Identify which cell holds the provided text, then report its (x, y) central coordinate. 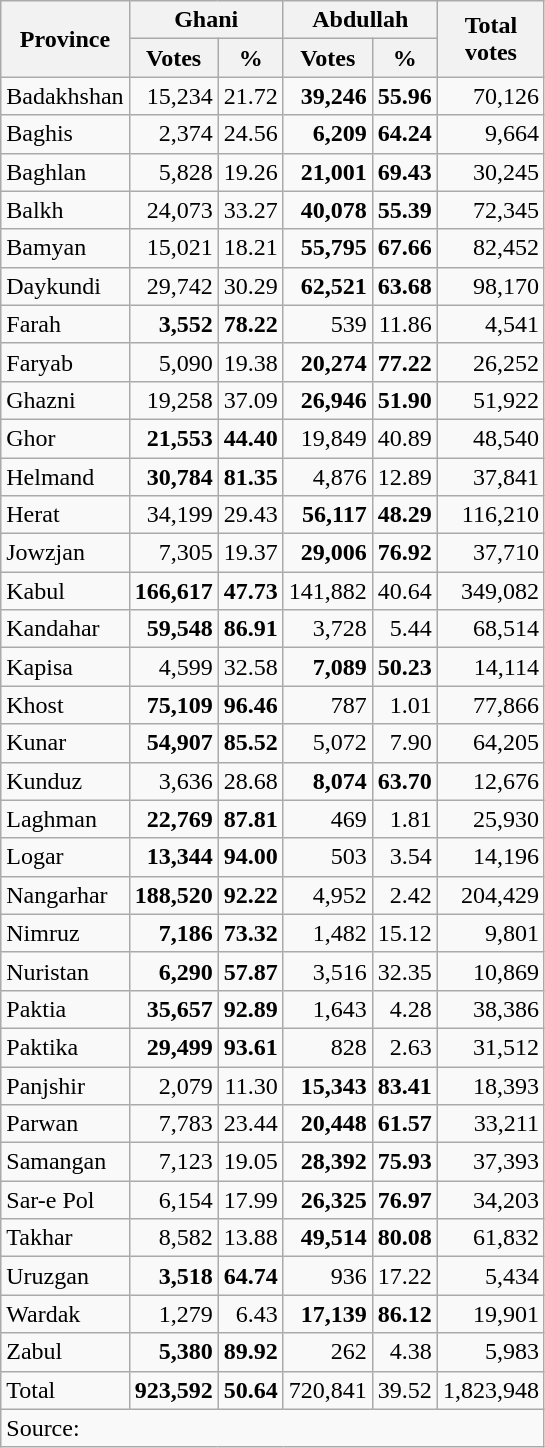
83.41 (404, 1085)
8,582 (174, 1238)
Total (65, 1390)
787 (328, 705)
40,078 (328, 210)
15,021 (174, 248)
7.90 (404, 743)
Ghor (65, 438)
Kabul (65, 591)
Daykundi (65, 286)
7,123 (174, 1162)
15,343 (328, 1085)
28,392 (328, 1162)
20,274 (328, 362)
3.54 (404, 857)
30.29 (250, 286)
Paktia (65, 1009)
1,823,948 (490, 1390)
12.89 (404, 477)
13.88 (250, 1238)
62,521 (328, 286)
Uruzgan (65, 1276)
Nuristan (65, 971)
Helmand (65, 477)
Nimruz (65, 933)
48.29 (404, 515)
Kunduz (65, 781)
29,006 (328, 553)
Bamyan (65, 248)
56,117 (328, 515)
7,783 (174, 1124)
Ghani (206, 20)
3,518 (174, 1276)
Takhar (65, 1238)
720,841 (328, 1390)
49,514 (328, 1238)
6,154 (174, 1200)
4,599 (174, 667)
Baghis (65, 134)
Baghlan (65, 172)
Ghazni (65, 400)
15.12 (404, 933)
55,795 (328, 248)
Panjshir (65, 1085)
98,170 (490, 286)
89.92 (250, 1352)
37,841 (490, 477)
923,592 (174, 1390)
34,199 (174, 515)
4.28 (404, 1009)
85.52 (250, 743)
539 (328, 324)
33,211 (490, 1124)
5,434 (490, 1276)
19.26 (250, 172)
1,643 (328, 1009)
11.30 (250, 1085)
31,512 (490, 1047)
Farah (65, 324)
1,279 (174, 1314)
6,290 (174, 971)
72,345 (490, 210)
39,246 (328, 96)
Wardak (65, 1314)
7,089 (328, 667)
2.42 (404, 895)
29,742 (174, 286)
13,344 (174, 857)
68,514 (490, 629)
116,210 (490, 515)
86.12 (404, 1314)
3,636 (174, 781)
22,769 (174, 819)
349,082 (490, 591)
64.24 (404, 134)
77,866 (490, 705)
19.05 (250, 1162)
63.68 (404, 286)
51,922 (490, 400)
Abdullah (360, 20)
204,429 (490, 895)
936 (328, 1276)
Kandahar (65, 629)
19,258 (174, 400)
Samangan (65, 1162)
12,676 (490, 781)
39.52 (404, 1390)
26,325 (328, 1200)
14,114 (490, 667)
32.35 (404, 971)
92.22 (250, 895)
50.64 (250, 1390)
21.72 (250, 96)
5,380 (174, 1352)
70,126 (490, 96)
50.23 (404, 667)
2.63 (404, 1047)
15,234 (174, 96)
30,245 (490, 172)
141,882 (328, 591)
19,849 (328, 438)
40.64 (404, 591)
9,664 (490, 134)
11.86 (404, 324)
Zabul (65, 1352)
4,952 (328, 895)
59,548 (174, 629)
166,617 (174, 591)
28.68 (250, 781)
76.97 (404, 1200)
5,072 (328, 743)
10,869 (490, 971)
2,374 (174, 134)
9,801 (490, 933)
1.01 (404, 705)
55.39 (404, 210)
6.43 (250, 1314)
47.73 (250, 591)
Province (65, 39)
4.38 (404, 1352)
Khost (65, 705)
57.87 (250, 971)
Kapisa (65, 667)
828 (328, 1047)
93.61 (250, 1047)
7,186 (174, 933)
469 (328, 819)
81.35 (250, 477)
87.81 (250, 819)
3,516 (328, 971)
55.96 (404, 96)
Laghman (65, 819)
Kunar (65, 743)
23.44 (250, 1124)
51.90 (404, 400)
4,876 (328, 477)
Paktika (65, 1047)
92.89 (250, 1009)
77.22 (404, 362)
67.66 (404, 248)
2,079 (174, 1085)
5,090 (174, 362)
Badakhshan (65, 96)
61.57 (404, 1124)
30,784 (174, 477)
5,828 (174, 172)
61,832 (490, 1238)
21,001 (328, 172)
29,499 (174, 1047)
18,393 (490, 1085)
Nangarhar (65, 895)
262 (328, 1352)
54,907 (174, 743)
7,305 (174, 553)
Logar (65, 857)
Source: (273, 1428)
44.40 (250, 438)
26,252 (490, 362)
5,983 (490, 1352)
19.37 (250, 553)
19,901 (490, 1314)
4,541 (490, 324)
63.70 (404, 781)
Parwan (65, 1124)
25,930 (490, 819)
64,205 (490, 743)
6,209 (328, 134)
18.21 (250, 248)
24.56 (250, 134)
503 (328, 857)
8,074 (328, 781)
24,073 (174, 210)
78.22 (250, 324)
26,946 (328, 400)
Herat (65, 515)
3,552 (174, 324)
94.00 (250, 857)
82,452 (490, 248)
29.43 (250, 515)
17.22 (404, 1276)
Totalvotes (490, 39)
76.92 (404, 553)
69.43 (404, 172)
33.27 (250, 210)
40.89 (404, 438)
86.91 (250, 629)
3,728 (328, 629)
75.93 (404, 1162)
37,393 (490, 1162)
73.32 (250, 933)
75,109 (174, 705)
96.46 (250, 705)
Faryab (65, 362)
5.44 (404, 629)
38,386 (490, 1009)
37,710 (490, 553)
Jowzjan (65, 553)
14,196 (490, 857)
64.74 (250, 1276)
37.09 (250, 400)
1.81 (404, 819)
80.08 (404, 1238)
Sar-e Pol (65, 1200)
188,520 (174, 895)
19.38 (250, 362)
34,203 (490, 1200)
20,448 (328, 1124)
Balkh (65, 210)
21,553 (174, 438)
35,657 (174, 1009)
1,482 (328, 933)
17.99 (250, 1200)
48,540 (490, 438)
17,139 (328, 1314)
32.58 (250, 667)
